Find where the given text appears and provide that cell's center as [x, y] coordinate. 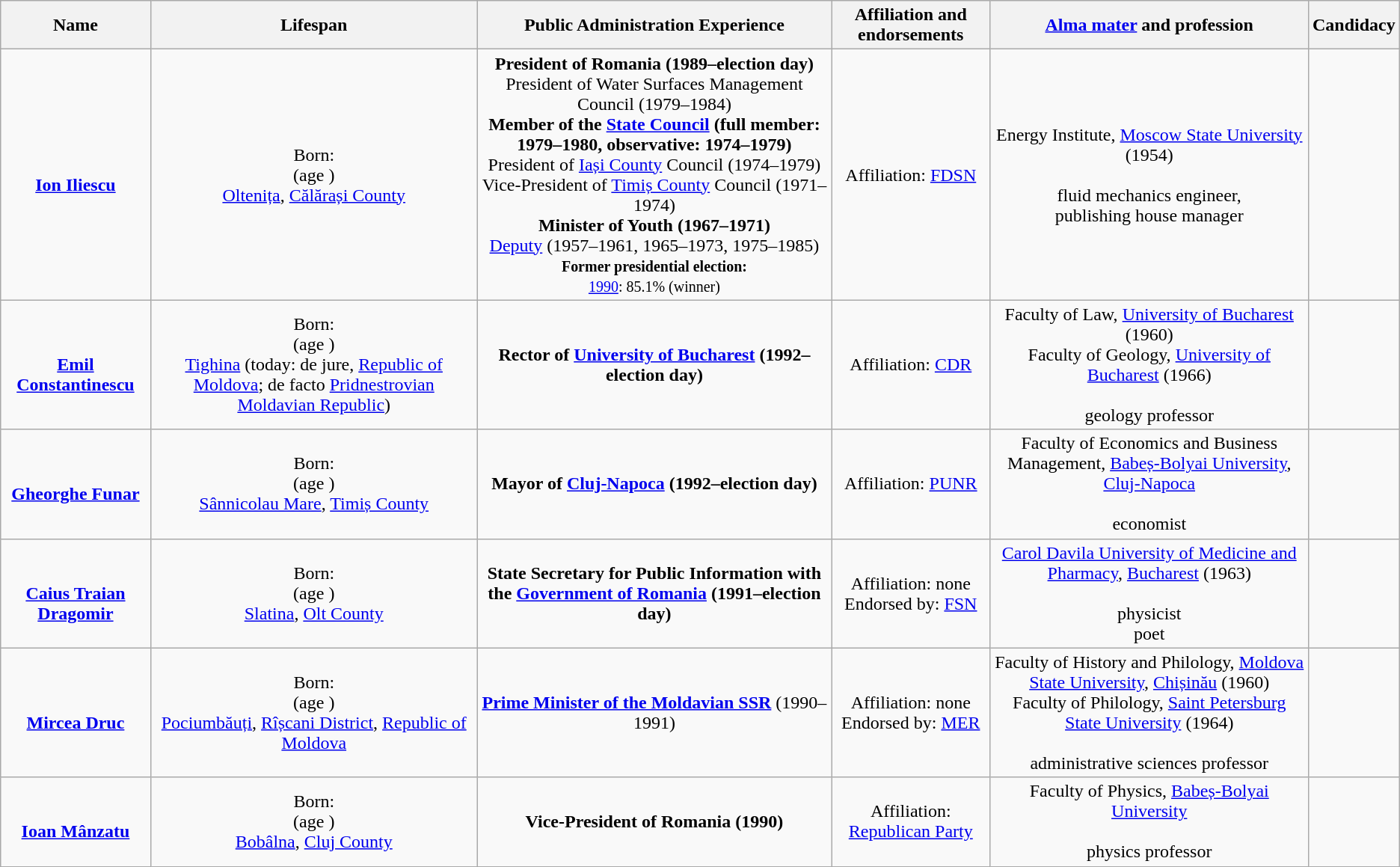
Lifespan [314, 25]
Energy Institute, Moscow State University (1954)fluid mechanics engineer,publishing house manager [1149, 175]
Affiliation: FDSN [911, 175]
Mircea Druc [76, 712]
Born: (age )Bobâlna, Cluj County [314, 821]
Affiliation: CDR [911, 365]
Born: (age )Tighina (today: de jure, Republic of Moldova; de facto Pridnestrovian Moldavian Republic) [314, 365]
Born: (age )Oltenița, Călărași County [314, 175]
Prime Minister of the Moldavian SSR (1990–1991) [654, 712]
Caius Traian Dragomir [76, 593]
Faculty of Physics, Babeș-Bolyai Universityphysics professor [1149, 821]
Affiliation and endorsements [911, 25]
Carol Davila University of Medicine and Pharmacy, Bucharest (1963)physicistpoet [1149, 593]
Born: (age )Sânnicolau Mare, Timiș County [314, 484]
Faculty of Law, University of Bucharest (1960)Faculty of Geology, University of Bucharest (1966)geology professor [1149, 365]
Ion Iliescu [76, 175]
Gheorghe Funar [76, 484]
Alma mater and profession [1149, 25]
State Secretary for Public Information with the Government of Romania (1991–election day) [654, 593]
Affiliation: noneEndorsed by: FSN [911, 593]
Ioan Mânzatu [76, 821]
Faculty of Economics and Business Management, Babeș-Bolyai University, Cluj-Napocaeconomist [1149, 484]
Born: (age )Pociumbăuți, Rîșcani District, Republic of Moldova [314, 712]
Born: (age )Slatina, Olt County [314, 593]
Name [76, 25]
Affiliation: PUNR [911, 484]
Public Administration Experience [654, 25]
Candidacy [1354, 25]
Vice-President of Romania (1990) [654, 821]
Affiliation: noneEndorsed by: MER [911, 712]
Emil Constantinescu [76, 365]
Mayor of Cluj-Napoca (1992–election day) [654, 484]
Rector of University of Bucharest (1992–election day) [654, 365]
Affiliation: Republican Party [911, 821]
